Extract the [x, y] coordinate from the center of the cell holding the provided text.  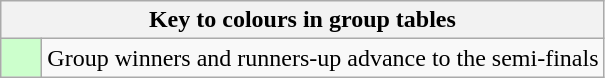
Key to colours in group tables [302, 20]
Group winners and runners-up advance to the semi-finals [323, 58]
